Capture the cell that displays the provided text and extract its [X, Y] central coordinate. 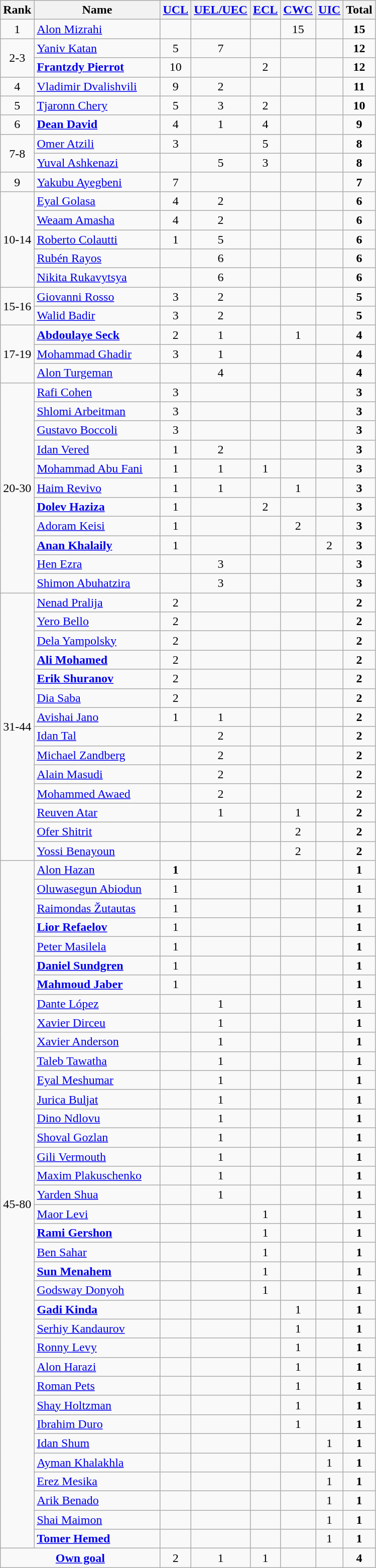
Alon Hazan [97, 870]
Sun Menahem [97, 1271]
Roberto Colautti [97, 239]
Shay Holtzman [97, 1405]
Ronny Levy [97, 1348]
17-19 [17, 354]
7-8 [17, 153]
Nikita Rukavytsya [97, 278]
15-16 [17, 306]
Alon Mizrahi [97, 29]
Own goal [80, 1558]
Ofer Shitrit [97, 831]
Arik Benado [97, 1501]
Total [359, 10]
Peter Masilela [97, 946]
Mohammad Ghadir [97, 354]
Gadi Kinda [97, 1309]
Ben Sahar [97, 1252]
CWC [298, 10]
Avishai Jano [97, 717]
Haim Revivo [97, 488]
Maor Levi [97, 1214]
Name [97, 10]
Shai Maimon [97, 1520]
ECL [265, 10]
Tomer Hemed [97, 1539]
Maxim Plakuschenko [97, 1176]
Yarden Shua [97, 1195]
Gustavo Boccoli [97, 430]
UCL [176, 10]
Erik Shuranov [97, 679]
Mohammed Awaed [97, 793]
Shimon Abuhatzira [97, 583]
Frantzdy Pierrot [97, 67]
Rank [17, 10]
Eyal Golasa [97, 201]
Yaniv Katan [97, 48]
20-30 [17, 488]
Dante López [97, 1004]
Yuval Ashkenazi [97, 163]
Anan Khalaily [97, 545]
Ali Mohamed [97, 660]
Nenad Pralija [97, 602]
Tjaronn Chery [97, 105]
Adoram Keisi [97, 526]
Shoval Gozlan [97, 1137]
Abdoulaye Seck [97, 335]
Rubén Rayos [97, 259]
Serhiy Kandaurov [97, 1329]
Raimondas Žutautas [97, 908]
Oluwasegun Abiodun [97, 889]
Erez Mesika [97, 1482]
Dino Ndlovu [97, 1118]
Alon Turgeman [97, 373]
Xavier Anderson [97, 1042]
Rami Gershon [97, 1233]
45-80 [17, 1204]
Idan Shum [97, 1443]
Michael Zandberg [97, 755]
Gili Vermouth [97, 1156]
Mahmoud Jaber [97, 985]
UEL/UEC [221, 10]
Walid Badir [97, 316]
Dela Yampolsky [97, 641]
31-44 [17, 727]
Alain Masudi [97, 774]
Alon Harazi [97, 1367]
Ibrahim Duro [97, 1424]
Eyal Meshumar [97, 1080]
Yero Bello [97, 622]
Reuven Atar [97, 812]
11 [359, 86]
Dean David [97, 125]
Roman Pets [97, 1386]
Jurica Buljat [97, 1099]
Yossi Benayoun [97, 851]
Giovanni Rosso [97, 297]
Lior Refaelov [97, 927]
Idan Tal [97, 736]
Hen Ezra [97, 564]
Omer Atzili [97, 144]
Weaam Amasha [97, 220]
Idan Vered [97, 449]
Rafi Cohen [97, 392]
Mohammad Abu Fani [97, 468]
Dolev Haziza [97, 507]
Yakubu Ayegbeni [97, 182]
10-14 [17, 239]
Taleb Tawatha [97, 1061]
Vladimir Dvalishvili [97, 86]
Dia Saba [97, 698]
2-3 [17, 58]
UIC [329, 10]
Xavier Dirceu [97, 1023]
Daniel Sundgren [97, 966]
Ayman Khalakhla [97, 1463]
Godsway Donyoh [97, 1290]
Shlomi Arbeitman [97, 411]
